Search for the cell housing the specified text and yield its [x, y] center coordinate. 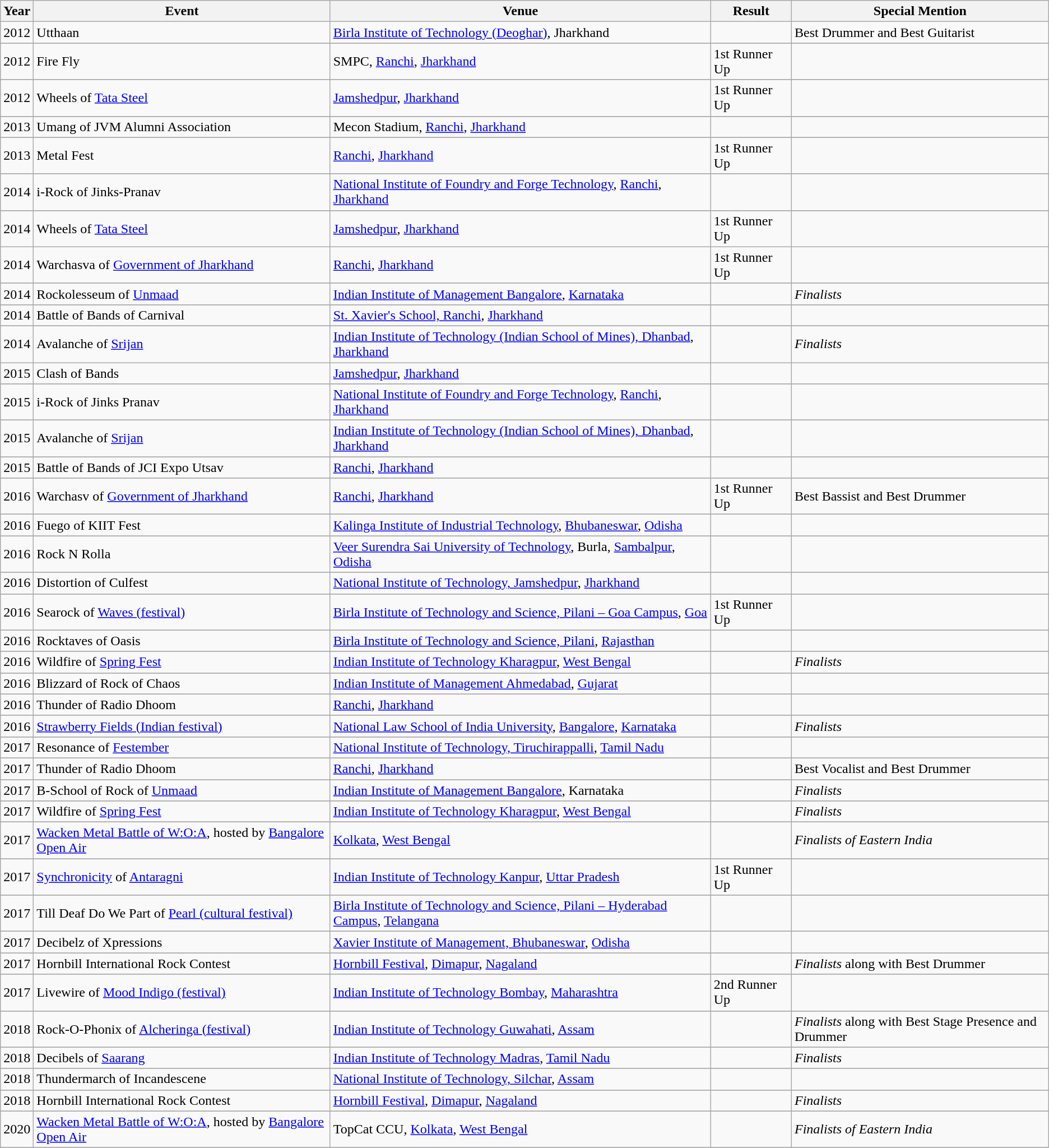
i-Rock of Jinks-Pranav [182, 192]
Kalinga Institute of Industrial Technology, Bhubaneswar, Odisha [520, 525]
Indian Institute of Technology Kanpur, Uttar Pradesh [520, 877]
2nd Runner Up [751, 992]
Best Vocalist and Best Drummer [920, 769]
St. Xavier's School, Ranchi, Jharkhand [520, 315]
Till Deaf Do We Part of Pearl (cultural festival) [182, 914]
Metal Fest [182, 156]
Distortion of Culfest [182, 583]
i-Rock of Jinks Pranav [182, 402]
Strawberry Fields (Indian festival) [182, 726]
Birla Institute of Technology (Deoghar), Jharkhand [520, 33]
Year [17, 11]
Birla Institute of Technology and Science, Pilani – Hyderabad Campus, Telangana [520, 914]
National Institute of Technology, Tiruchirappalli, Tamil Nadu [520, 747]
Resonance of Festember [182, 747]
Indian Institute of Management Ahmedabad, Gujarat [520, 683]
Livewire of Mood Indigo (festival) [182, 992]
Searock of Waves (festival) [182, 612]
TopCat CCU, Kolkata, West Bengal [520, 1129]
Battle of Bands of Carnival [182, 315]
Fire Fly [182, 62]
Battle of Bands of JCI Expo Utsav [182, 467]
Finalists along with Best Stage Presence and Drummer [920, 1029]
Indian Institute of Technology Bombay, Maharashtra [520, 992]
National Institute of Technology, Silchar, Assam [520, 1079]
Birla Institute of Technology and Science, Pilani – Goa Campus, Goa [520, 612]
Special Mention [920, 11]
Indian Institute of Technology Guwahati, Assam [520, 1029]
SMPC, Ranchi, Jharkhand [520, 62]
Result [751, 11]
Kolkata, West Bengal [520, 841]
2020 [17, 1129]
Indian Institute of Technology Madras, Tamil Nadu [520, 1058]
Rockolesseum of Unmaad [182, 294]
Veer Surendra Sai University of Technology, Burla, Sambalpur, Odisha [520, 554]
Warchasv of Government of Jharkhand [182, 497]
Event [182, 11]
Fuego of KIIT Fest [182, 525]
Warchasva of Government of Jharkhand [182, 265]
Rocktaves of Oasis [182, 641]
Venue [520, 11]
Rock N Rolla [182, 554]
Decibels of Saarang [182, 1058]
Birla Institute of Technology and Science, Pilani, Rajasthan [520, 641]
Xavier Institute of Management, Bhubaneswar, Odisha [520, 942]
Synchronicity of Antaragni [182, 877]
Blizzard of Rock of Chaos [182, 683]
Umang of JVM Alumni Association [182, 127]
Thundermarch of Incandescene [182, 1079]
B-School of Rock of Unmaad [182, 790]
National Institute of Technology, Jamshedpur, Jharkhand [520, 583]
Utthaan [182, 33]
Clash of Bands [182, 373]
National Law School of India University, Bangalore, Karnataka [520, 726]
Mecon Stadium, Ranchi, Jharkhand [520, 127]
Decibelz of Xpressions [182, 942]
Finalists along with Best Drummer [920, 964]
Best Drummer and Best Guitarist [920, 33]
Rock-O-Phonix of Alcheringa (festival) [182, 1029]
Best Bassist and Best Drummer [920, 497]
